Return (X, Y) of the center of cell containing provided text 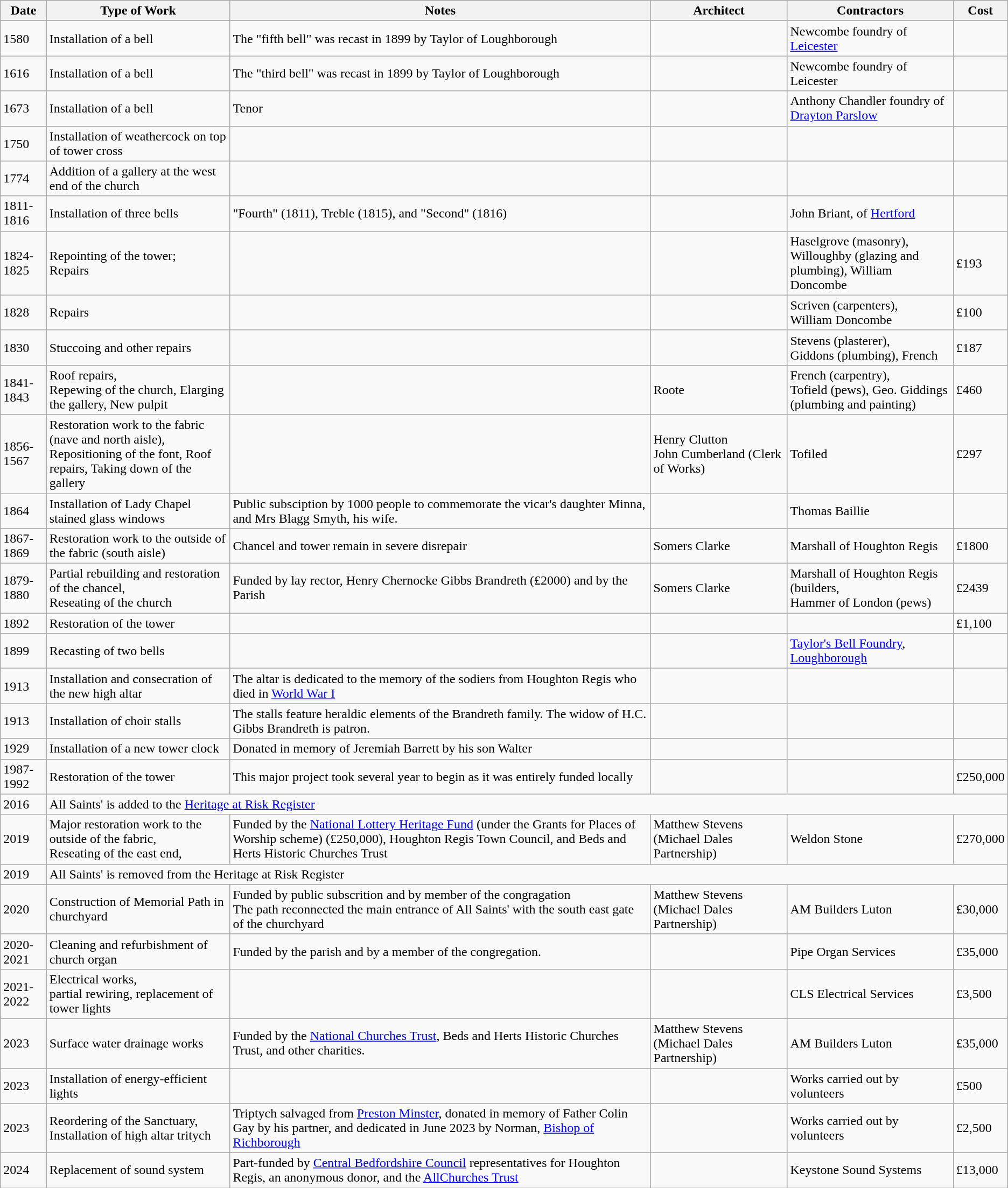
£270,000 (980, 839)
Marshall of Houghton Regis (870, 546)
The altar is dedicated to the memory of the sodiers from Houghton Regis who died in World War I (440, 686)
£1800 (980, 546)
Anthony Chandler foundry of Drayton Parslow (870, 109)
John Briant, of Hertford (870, 213)
Major restoration work to the outside of the fabric,Reseating of the east end, (138, 839)
Architect (719, 11)
Reordering of the Sanctuary,Installation of high altar tritych (138, 1128)
Restoration work to the outside of the fabric (south aisle) (138, 546)
1580 (24, 39)
£3,500 (980, 994)
Funded by the parish and by a member of the congregation. (440, 952)
Type of Work (138, 11)
1899 (24, 651)
2024 (24, 1170)
1856-1567 (24, 454)
Funded by the National Churches Trust, Beds and Herts Historic Churches Trust, and other charities. (440, 1043)
1830 (24, 348)
Repointing of the tower;Repairs (138, 263)
£1,100 (980, 623)
Installation of Lady Chapel stained glass windows (138, 510)
2020 (24, 909)
1864 (24, 510)
Stuccoing and other repairs (138, 348)
Keystone Sound Systems (870, 1170)
Chancel and tower remain in severe disrepair (440, 546)
Public subsciption by 1000 people to commemorate the vicar's daughter Minna, and Mrs Blagg Smyth, his wife. (440, 510)
Taylor's Bell Foundry, Loughborough (870, 651)
Installation and consecration of the new high altar (138, 686)
The stalls feature heraldic elements of the Brandreth family. The widow of H.C. Gibbs Brandreth is patron. (440, 721)
Weldon Stone (870, 839)
£250,000 (980, 776)
Henry CluttonJohn Cumberland (Clerk of Works) (719, 454)
Notes (440, 11)
£2439 (980, 588)
1841-1843 (24, 390)
£2,500 (980, 1128)
Installation of weathercock on top of tower cross (138, 143)
£297 (980, 454)
The "fifth bell" was recast in 1899 by Taylor of Loughborough (440, 39)
Recasting of two bells (138, 651)
1929 (24, 749)
Marshall of Houghton Regis (builders,Hammer of London (pews) (870, 588)
"Fourth" (1811), Treble (1815), and "Second" (1816) (440, 213)
Installation of a new tower clock (138, 749)
1824-1825 (24, 263)
Roof repairs,Repewing of the church, Elarging the gallery, New pulpit (138, 390)
Partial rebuilding and restoration of the chancel,Reseating of the church (138, 588)
Thomas Baillie (870, 510)
Date (24, 11)
The "third bell" was recast in 1899 by Taylor of Loughborough (440, 73)
£30,000 (980, 909)
Tenor (440, 109)
1811-1816 (24, 213)
Donated in memory of Jeremiah Barrett by his son Walter (440, 749)
2016 (24, 804)
2021-2022 (24, 994)
All Saints' is removed from the Heritage at Risk Register (527, 874)
Tofiled (870, 454)
1616 (24, 73)
£187 (980, 348)
Haselgrove (masonry),Willoughby (glazing and plumbing), William Doncombe (870, 263)
Installation of choir stalls (138, 721)
Part-funded by Central Bedfordshire Council representatives for Houghton Regis, an anonymous donor, and the AllChurches Trust (440, 1170)
1892 (24, 623)
Installation of energy-efficient lights (138, 1085)
Restoration work to the fabric (nave and north aisle),Repositioning of the font, Roof repairs, Taking down of the gallery (138, 454)
Roote (719, 390)
Installation of three bells (138, 213)
Construction of Memorial Path in churchyard (138, 909)
2020-2021 (24, 952)
Repairs (138, 312)
£13,000 (980, 1170)
1828 (24, 312)
£193 (980, 263)
1867-1869 (24, 546)
1879-1880 (24, 588)
CLS Electrical Services (870, 994)
Funded by lay rector, Henry Chernocke Gibbs Brandreth (£2000) and by the Parish (440, 588)
Electrical works,partial rewiring, replacement of tower lights (138, 994)
1987-1992 (24, 776)
£100 (980, 312)
Scriven (carpenters),William Doncombe (870, 312)
Replacement of sound system (138, 1170)
All Saints' is added to the Heritage at Risk Register (527, 804)
Pipe Organ Services (870, 952)
Contractors (870, 11)
Surface water drainage works (138, 1043)
Cleaning and refurbishment of church organ (138, 952)
£500 (980, 1085)
1673 (24, 109)
£460 (980, 390)
This major project took several year to begin as it was entirely funded locally (440, 776)
Cost (980, 11)
French (carpentry),Tofield (pews), Geo. Giddings (plumbing and painting) (870, 390)
Stevens (plasterer),Giddons (plumbing), French (870, 348)
1750 (24, 143)
Addition of a gallery at the west end of the church (138, 179)
1774 (24, 179)
